Output the [X, Y] coordinate of the center of the cell containing the given text.  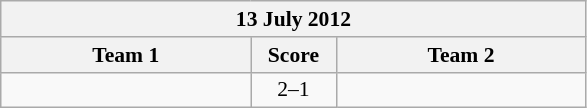
2–1 [294, 90]
Score [294, 55]
Team 1 [126, 55]
Team 2 [461, 55]
13 July 2012 [294, 19]
